Determine the [X, Y] coordinate at the center of the cell enclosing the given text.  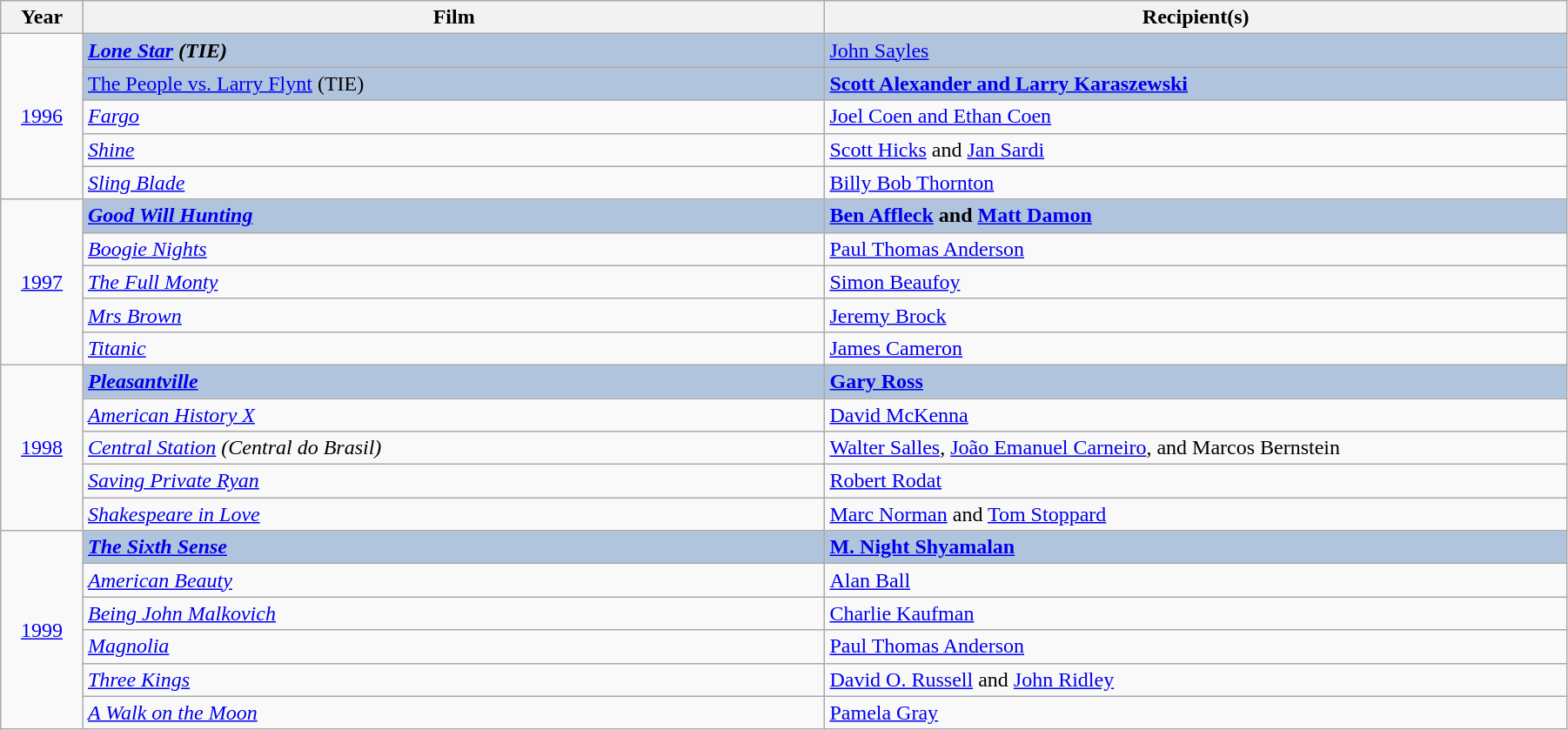
Jeremy Brock [1196, 315]
M. Night Shyamalan [1196, 547]
American History X [453, 415]
Lone Star (TIE) [453, 50]
Boogie Nights [453, 249]
Film [453, 17]
Shakespeare in Love [453, 514]
Marc Norman and Tom Stoppard [1196, 514]
Three Kings [453, 680]
Alan Ball [1196, 580]
A Walk on the Moon [453, 713]
Titanic [453, 348]
The Sixth Sense [453, 547]
Mrs Brown [453, 315]
1998 [42, 447]
Pleasantville [453, 381]
American Beauty [453, 580]
Central Station (Central do Brasil) [453, 448]
James Cameron [1196, 348]
Scott Hicks and Jan Sardi [1196, 150]
David McKenna [1196, 415]
1996 [42, 117]
Magnolia [453, 646]
Recipient(s) [1196, 17]
Charlie Kaufman [1196, 613]
The Full Monty [453, 282]
David O. Russell and John Ridley [1196, 680]
Joel Coen and Ethan Coen [1196, 117]
Walter Salles, João Emanuel Carneiro, and Marcos Bernstein [1196, 448]
Simon Beaufoy [1196, 282]
Good Will Hunting [453, 216]
Being John Malkovich [453, 613]
Shine [453, 150]
Sling Blade [453, 183]
Scott Alexander and Larry Karaszewski [1196, 84]
John Sayles [1196, 50]
The People vs. Larry Flynt (TIE) [453, 84]
1997 [42, 282]
Gary Ross [1196, 381]
Robert Rodat [1196, 481]
Pamela Gray [1196, 713]
Ben Affleck and Matt Damon [1196, 216]
Year [42, 17]
1999 [42, 630]
Saving Private Ryan [453, 481]
Fargo [453, 117]
Billy Bob Thornton [1196, 183]
